Extract the [X, Y] coordinate from the center of the cell holding the provided text.  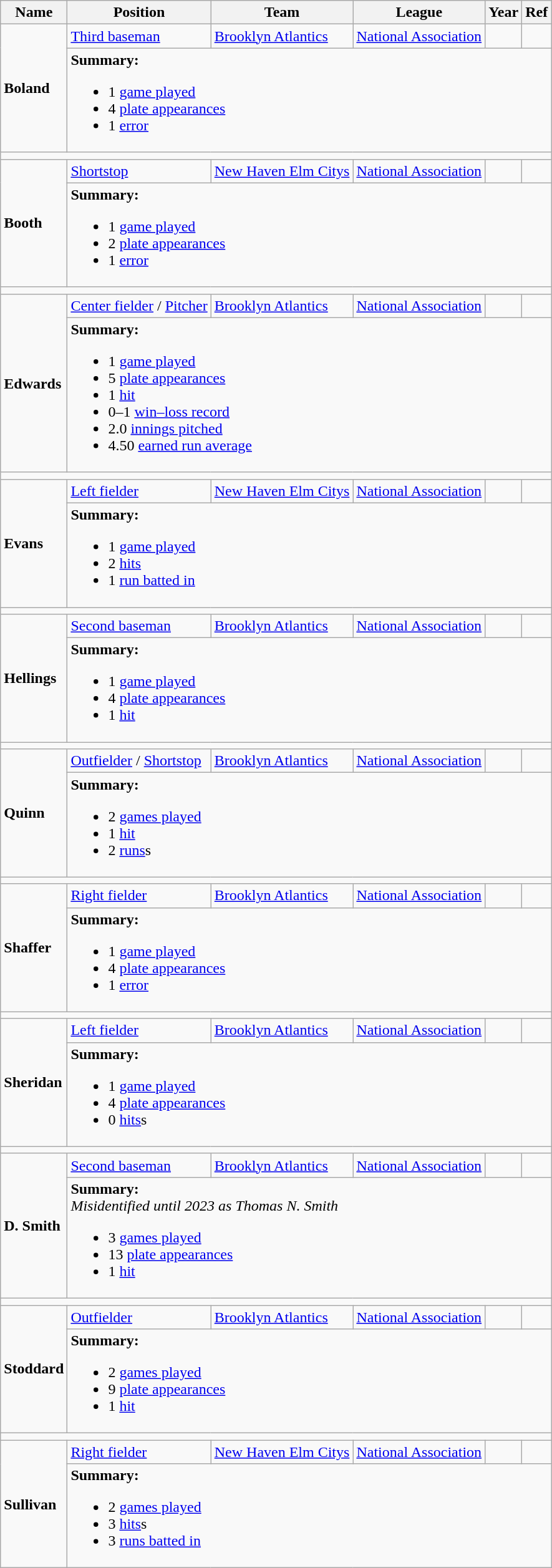
Boland [34, 89]
Outfielder [139, 1317]
Third baseman [139, 36]
Summary:2 games played3 hitss3 runs batted in [309, 1516]
Year [504, 12]
Hellings [34, 679]
Outfielder / Shortstop [139, 761]
Summary:Misidentified until 2023 as Thomas N. Smith3 games played13 plate appearances1 hit [309, 1237]
Evans [34, 543]
Center fielder / Pitcher [139, 306]
Summary:1 game played5 plate appearances1 hit0–1 win–loss record2.0 innings pitched4.50 earned run average [309, 395]
Edwards [34, 383]
Summary:2 games played1 hit2 runss [309, 825]
Summary:2 games played9 plate appearances1 hit [309, 1381]
Booth [34, 223]
Shaffer [34, 948]
Summary:1 game played4 plate appearances0 hitss [309, 1094]
Sheridan [34, 1083]
Sullivan [34, 1504]
Name [34, 12]
Quinn [34, 813]
Summary:1 game played2 hits1 run batted in [309, 555]
League [419, 12]
Position [139, 12]
D. Smith [34, 1226]
Team [282, 12]
Shortstop [139, 171]
Summary:1 game played4 plate appearances1 hit [309, 690]
Ref [536, 12]
Summary:1 game played2 plate appearances1 error [309, 235]
Stoddard [34, 1368]
